Identify which cell holds the provided text, then report its (X, Y) central coordinate. 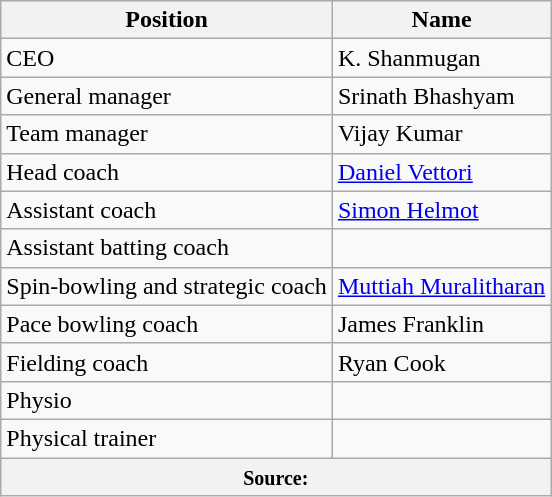
Physio (167, 400)
Fielding coach (167, 362)
Team manager (167, 134)
Ryan Cook (441, 362)
Muttiah Muralitharan (441, 286)
Spin-bowling and strategic coach (167, 286)
Source: (276, 477)
Head coach (167, 172)
Name (441, 20)
K. Shanmugan (441, 58)
Pace bowling coach (167, 324)
Assistant batting coach (167, 248)
Assistant coach (167, 210)
CEO (167, 58)
Daniel Vettori (441, 172)
General manager (167, 96)
Srinath Bhashyam (441, 96)
James Franklin (441, 324)
Position (167, 20)
Vijay Kumar (441, 134)
Physical trainer (167, 438)
Simon Helmot (441, 210)
